Search for the cell housing the specified text and yield its [X, Y] center coordinate. 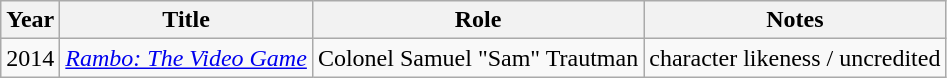
Year [30, 20]
Role [478, 20]
character likeness / uncredited [795, 58]
Rambo: The Video Game [186, 58]
Colonel Samuel "Sam" Trautman [478, 58]
2014 [30, 58]
Title [186, 20]
Notes [795, 20]
